Identify which cell holds the provided text, then report its [X, Y] central coordinate. 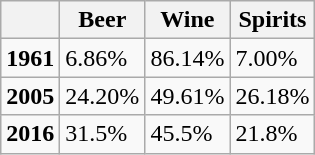
2016 [30, 134]
49.61% [188, 96]
26.18% [272, 96]
6.86% [102, 58]
Wine [188, 20]
1961 [30, 58]
Beer [102, 20]
24.20% [102, 96]
21.8% [272, 134]
2005 [30, 96]
31.5% [102, 134]
86.14% [188, 58]
Spirits [272, 20]
45.5% [188, 134]
7.00% [272, 58]
